Output the (x, y) coordinate of the center of the cell containing the given text.  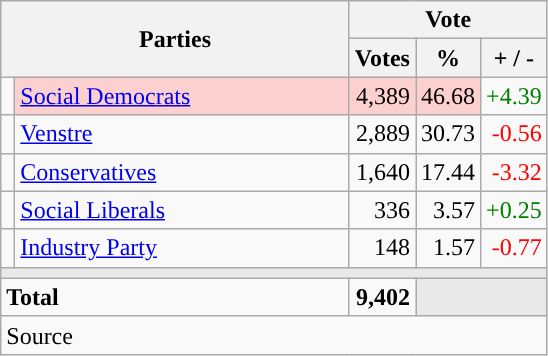
Vote (448, 20)
336 (382, 210)
Parties (176, 39)
Industry Party (182, 248)
+ / - (514, 58)
17.44 (448, 172)
Social Democrats (182, 96)
3.57 (448, 210)
Source (274, 335)
4,389 (382, 96)
Votes (382, 58)
-0.56 (514, 134)
9,402 (382, 297)
Conservatives (182, 172)
+4.39 (514, 96)
+0.25 (514, 210)
30.73 (448, 134)
1,640 (382, 172)
% (448, 58)
Total (176, 297)
46.68 (448, 96)
2,889 (382, 134)
-3.32 (514, 172)
1.57 (448, 248)
148 (382, 248)
Venstre (182, 134)
-0.77 (514, 248)
Social Liberals (182, 210)
